Search for the cell housing the specified text and yield its [X, Y] center coordinate. 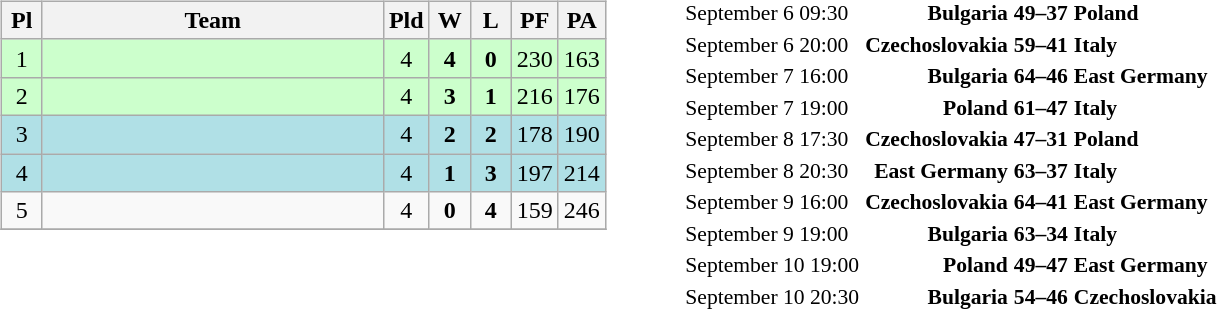
September 10 19:00 [772, 264]
PA [582, 20]
59–41 [1040, 44]
159 [534, 211]
214 [582, 173]
September 7 19:00 [772, 107]
September 8 20:30 [772, 170]
246 [582, 211]
47–31 [1040, 138]
64–41 [1040, 201]
163 [582, 58]
190 [582, 134]
September 7 16:00 [772, 75]
176 [582, 96]
216 [534, 96]
September 8 17:30 [772, 138]
63–37 [1040, 170]
Pld [406, 20]
197 [534, 173]
5 [22, 211]
64–46 [1040, 75]
PF [534, 20]
September 6 20:00 [772, 44]
49–47 [1040, 264]
East Germany [937, 170]
230 [534, 58]
178 [534, 134]
September 9 19:00 [772, 233]
Pl [22, 20]
61–47 [1040, 107]
L [490, 20]
Team [212, 20]
September 9 16:00 [772, 201]
W [450, 20]
63–34 [1040, 233]
